Find where the given text appears and provide that cell's center as (X, Y) coordinate. 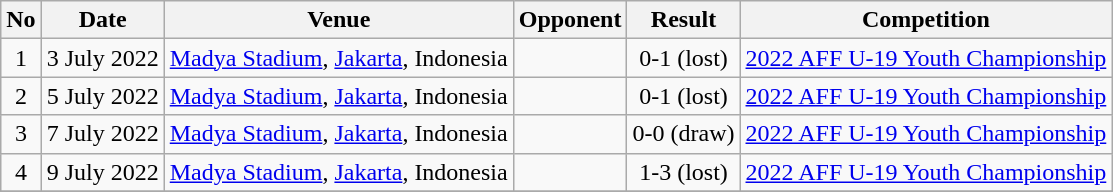
No (21, 20)
3 (21, 134)
Venue (338, 20)
4 (21, 172)
Result (684, 20)
2 (21, 96)
1-3 (lost) (684, 172)
0-0 (draw) (684, 134)
9 July 2022 (102, 172)
Competition (926, 20)
3 July 2022 (102, 58)
7 July 2022 (102, 134)
Opponent (570, 20)
1 (21, 58)
Date (102, 20)
5 July 2022 (102, 96)
